Extract the (x, y) coordinate from the center of the cell holding the provided text.  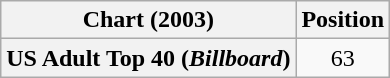
Chart (2003) (148, 20)
Position (343, 20)
63 (343, 58)
US Adult Top 40 (Billboard) (148, 58)
